Scan for the cell matching the given text and deliver its [x, y] coordinate at center. 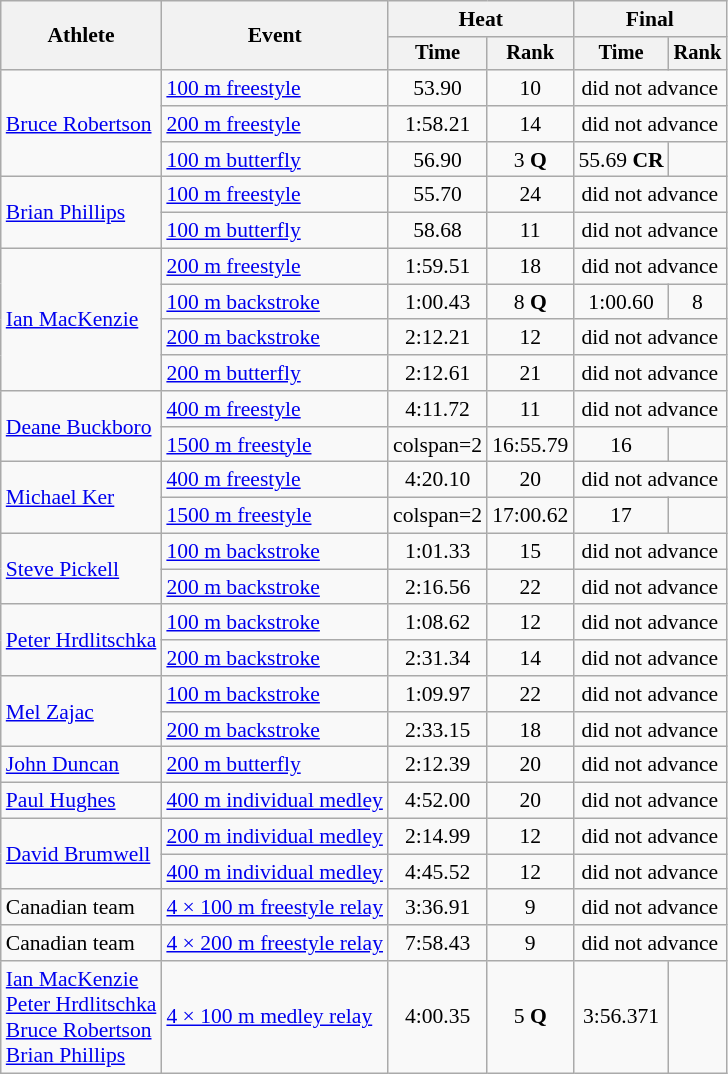
1:59.51 [438, 267]
21 [530, 373]
24 [530, 195]
8 Q [530, 302]
4:45.52 [438, 872]
4:11.72 [438, 409]
Michael Ker [82, 498]
Steve Pickell [82, 570]
4:20.10 [438, 480]
4:52.00 [438, 801]
4 × 100 m freestyle relay [274, 908]
2:12.21 [438, 338]
Event [274, 36]
2:33.15 [438, 730]
Heat [480, 19]
2:14.99 [438, 837]
1:08.62 [438, 623]
Peter Hrdlitschka [82, 640]
1:09.97 [438, 694]
4 × 200 m freestyle relay [274, 943]
16:55.79 [530, 445]
8 [698, 302]
Paul Hughes [82, 801]
1:01.33 [438, 552]
3:56.371 [620, 1017]
John Duncan [82, 765]
Final [650, 19]
Brian Phillips [82, 212]
56.90 [438, 160]
2:31.34 [438, 658]
2:16.56 [438, 587]
15 [530, 552]
200 m individual medley [274, 837]
1:00.60 [620, 302]
58.68 [438, 231]
1:00.43 [438, 302]
10 [530, 88]
17 [620, 516]
Ian MacKenziePeter HrdlitschkaBruce RobertsonBrian Phillips [82, 1017]
4:00.35 [438, 1017]
5 Q [530, 1017]
3:36.91 [438, 908]
55.69 CR [620, 160]
7:58.43 [438, 943]
16 [620, 445]
53.90 [438, 88]
2:12.61 [438, 373]
55.70 [438, 195]
1:58.21 [438, 124]
3 Q [530, 160]
Athlete [82, 36]
David Brumwell [82, 854]
Bruce Robertson [82, 124]
Ian MacKenzie [82, 320]
4 × 100 m medley relay [274, 1017]
Deane Buckboro [82, 426]
Mel Zajac [82, 712]
17:00.62 [530, 516]
2:12.39 [438, 765]
